From the cell containing the given text, extract its center point as (x, y) coordinate. 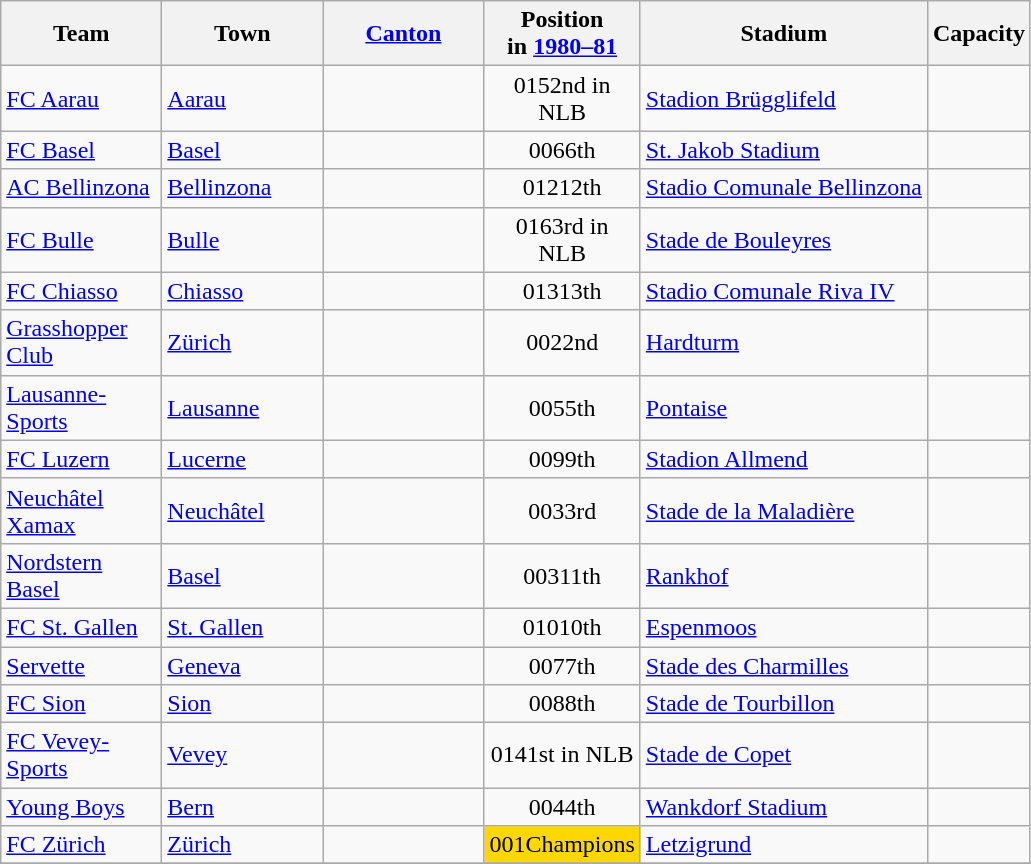
Sion (242, 704)
Hardturm (784, 342)
0066th (562, 150)
Bern (242, 807)
St. Jakob Stadium (784, 150)
0077th (562, 665)
Stadion Brügglifeld (784, 98)
Lucerne (242, 459)
Vevey (242, 756)
Lausanne-Sports (82, 408)
Stade de Bouleyres (784, 240)
0088th (562, 704)
01010th (562, 627)
FC Basel (82, 150)
Pontaise (784, 408)
Young Boys (82, 807)
Espenmoos (784, 627)
Stadio Comunale Riva IV (784, 291)
Team (82, 34)
FC St. Gallen (82, 627)
Lausanne (242, 408)
Nordstern Basel (82, 576)
Stade de Tourbillon (784, 704)
001Champions (562, 845)
FC Vevey-Sports (82, 756)
Wankdorf Stadium (784, 807)
Stadio Comunale Bellinzona (784, 188)
0099th (562, 459)
01313th (562, 291)
Letzigrund (784, 845)
Stade des Charmilles (784, 665)
AC Bellinzona (82, 188)
St. Gallen (242, 627)
0163rd in NLB (562, 240)
Aarau (242, 98)
Neuchâtel Xamax (82, 510)
Rankhof (784, 576)
0055th (562, 408)
00311th (562, 576)
01212th (562, 188)
Canton (404, 34)
FC Sion (82, 704)
Bulle (242, 240)
FC Luzern (82, 459)
0044th (562, 807)
Neuchâtel (242, 510)
FC Bulle (82, 240)
Geneva (242, 665)
0022nd (562, 342)
Positionin 1980–81 (562, 34)
FC Chiasso (82, 291)
Stadium (784, 34)
0033rd (562, 510)
0141st in NLB (562, 756)
Capacity (978, 34)
FC Aarau (82, 98)
FC Zürich (82, 845)
Chiasso (242, 291)
Stade de Copet (784, 756)
Grasshopper Club (82, 342)
Bellinzona (242, 188)
0152nd in NLB (562, 98)
Town (242, 34)
Servette (82, 665)
Stade de la Maladière (784, 510)
Stadion Allmend (784, 459)
